Provide the [X, Y] coordinate of the cell's center where the given text is located.  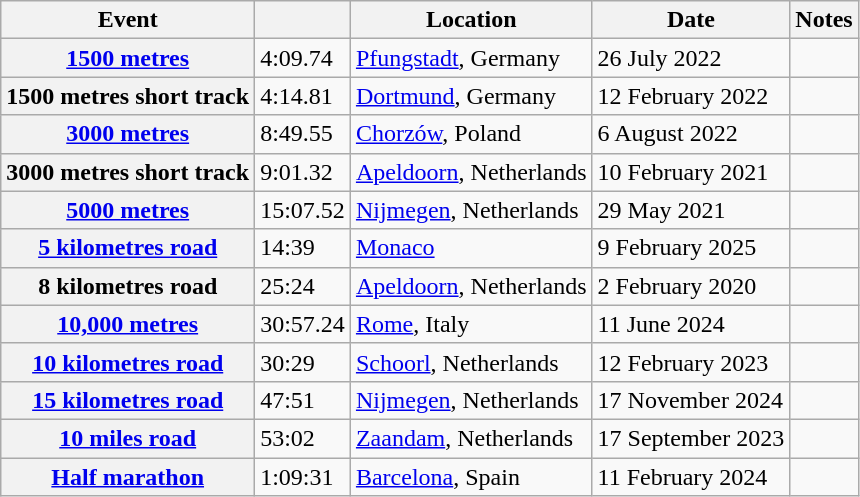
5000 metres [128, 210]
12 February 2022 [691, 96]
Event [128, 20]
10 miles road [128, 438]
6 August 2022 [691, 134]
11 June 2024 [691, 324]
26 July 2022 [691, 58]
1500 metres short track [128, 96]
5 kilometres road [128, 248]
30:57.24 [303, 324]
17 November 2024 [691, 400]
53:02 [303, 438]
30:29 [303, 362]
10 kilometres road [128, 362]
3000 metres [128, 134]
Zaandam, Netherlands [471, 438]
25:24 [303, 286]
Half marathon [128, 477]
4:09.74 [303, 58]
8 kilometres road [128, 286]
Pfungstadt, Germany [471, 58]
Location [471, 20]
3000 metres short track [128, 172]
Rome, Italy [471, 324]
Dortmund, Germany [471, 96]
Chorzów, Poland [471, 134]
10,000 metres [128, 324]
15:07.52 [303, 210]
8:49.55 [303, 134]
4:14.81 [303, 96]
Monaco [471, 248]
11 February 2024 [691, 477]
9 February 2025 [691, 248]
Notes [824, 20]
Schoorl, Netherlands [471, 362]
2 February 2020 [691, 286]
29 May 2021 [691, 210]
Date [691, 20]
12 February 2023 [691, 362]
17 September 2023 [691, 438]
Barcelona, Spain [471, 477]
1:09:31 [303, 477]
15 kilometres road [128, 400]
9:01.32 [303, 172]
10 February 2021 [691, 172]
14:39 [303, 248]
47:51 [303, 400]
1500 metres [128, 58]
